Pinpoint the cell where the given text exists, returning its (x, y) midpoint coordinate. 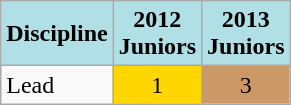
2012Juniors (157, 34)
Lead (57, 85)
Discipline (57, 34)
3 (246, 85)
2013Juniors (246, 34)
1 (157, 85)
